Scan for the cell matching the given text and deliver its [x, y] coordinate at center. 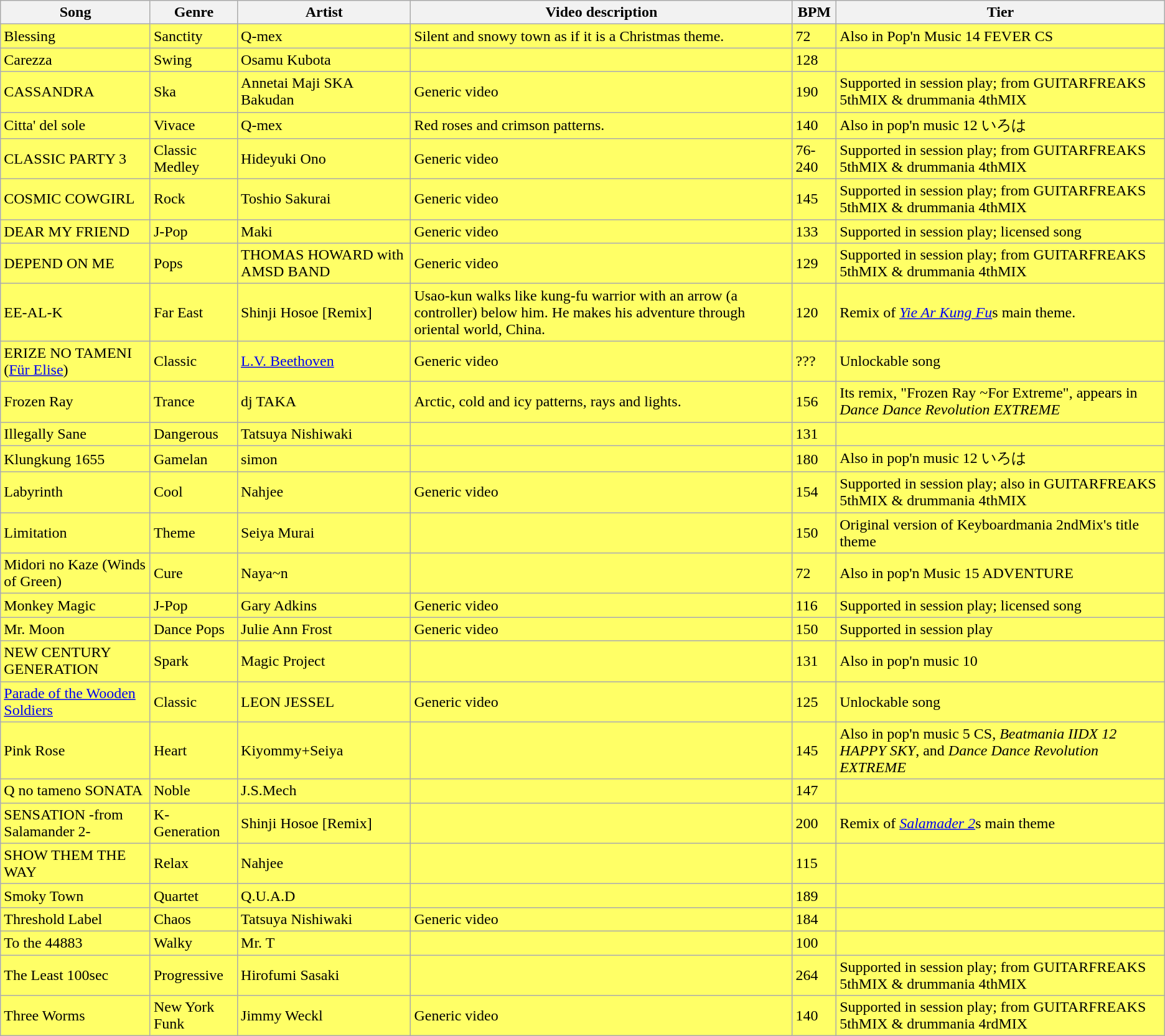
Trance [194, 402]
Carezza [76, 60]
189 [814, 895]
Jimmy Weckl [324, 1015]
Q.U.A.D [324, 895]
Hideyuki Ono [324, 159]
Artist [324, 12]
Annetai Maji SKA Bakudan [324, 92]
Seiya Murai [324, 533]
Monkey Magic [76, 605]
264 [814, 974]
200 [814, 823]
LEON JESSEL [324, 702]
SENSATION -from Salamander 2- [76, 823]
Mr. Moon [76, 629]
simon [324, 459]
BPM [814, 12]
100 [814, 943]
Limitation [76, 533]
190 [814, 92]
COSMIC COWGIRL [76, 199]
Blessing [76, 36]
Gamelan [194, 459]
Frozen Ray [76, 402]
CLASSIC PARTY 3 [76, 159]
??? [814, 361]
dj TAKA [324, 402]
Naya~n [324, 574]
Parade of the Wooden Soldiers [76, 702]
Supported in session play; from GUITARFREAKS 5thMIX & drummania 4rdMIX [1001, 1015]
Labyrinth [76, 493]
Hirofumi Sasaki [324, 974]
Spark [194, 661]
Kiyommy+Seiya [324, 750]
116 [814, 605]
Dangerous [194, 434]
Mr. T [324, 943]
129 [814, 264]
Far East [194, 312]
120 [814, 312]
CASSANDRA [76, 92]
Pink Rose [76, 750]
Progressive [194, 974]
ERIZE NO TAMENI (Für Elise) [76, 361]
Heart [194, 750]
THOMAS HOWARD with AMSD BAND [324, 264]
Cure [194, 574]
133 [814, 231]
Silent and snowy town as if it is a Christmas theme. [601, 36]
Klungkung 1655 [76, 459]
Chaos [194, 919]
Supported in session play; also in GUITARFREAKS 5thMIX & drummania 4thMIX [1001, 493]
Also in Pop'n Music 14 FEVER CS [1001, 36]
Classic Medley [194, 159]
154 [814, 493]
Sanctity [194, 36]
Citta' del sole [76, 126]
The Least 100sec [76, 974]
Remix of Yie Ar Kung Fus main theme. [1001, 312]
Maki [324, 231]
Remix of Salamader 2s main theme [1001, 823]
Dance Pops [194, 629]
Q no tameno SONATA [76, 791]
Midori no Kaze (Winds of Green) [76, 574]
Threshold Label [76, 919]
J.S.Mech [324, 791]
76-240 [814, 159]
Smoky Town [76, 895]
156 [814, 402]
Gary Adkins [324, 605]
Original version of Keyboardmania 2ndMix's title theme [1001, 533]
DEPEND ON ME [76, 264]
Supported in session play [1001, 629]
Arctic, cold and icy patterns, rays and lights. [601, 402]
115 [814, 864]
Magic Project [324, 661]
Pops [194, 264]
184 [814, 919]
Cool [194, 493]
New York Funk [194, 1015]
Toshio Sakurai [324, 199]
To the 44883 [76, 943]
DEAR MY FRIEND [76, 231]
Video description [601, 12]
Ska [194, 92]
NEW CENTURY GENERATION [76, 661]
Also in pop'n music 5 CS, Beatmania IIDX 12 HAPPY SKY, and Dance Dance Revolution EXTREME [1001, 750]
147 [814, 791]
125 [814, 702]
Genre [194, 12]
Red roses and crimson patterns. [601, 126]
180 [814, 459]
Tier [1001, 12]
Swing [194, 60]
Quartet [194, 895]
SHOW THEM THE WAY [76, 864]
K-Generation [194, 823]
Song [76, 12]
Osamu Kubota [324, 60]
Noble [194, 791]
Theme [194, 533]
Illegally Sane [76, 434]
Rock [194, 199]
EE-AL-K [76, 312]
Three Worms [76, 1015]
128 [814, 60]
Julie Ann Frost [324, 629]
Relax [194, 864]
Usao-kun walks like kung-fu warrior with an arrow (a controller) below him. He makes his adventure through oriental world, China. [601, 312]
L.V. Beethoven [324, 361]
Its remix, "Frozen Ray ~For Extreme", appears in Dance Dance Revolution EXTREME [1001, 402]
Also in pop'n Music 15 ADVENTURE [1001, 574]
Vivace [194, 126]
Also in pop'n music 10 [1001, 661]
Walky [194, 943]
